Locate the cell with the specified text and output its [x, y] center coordinate. 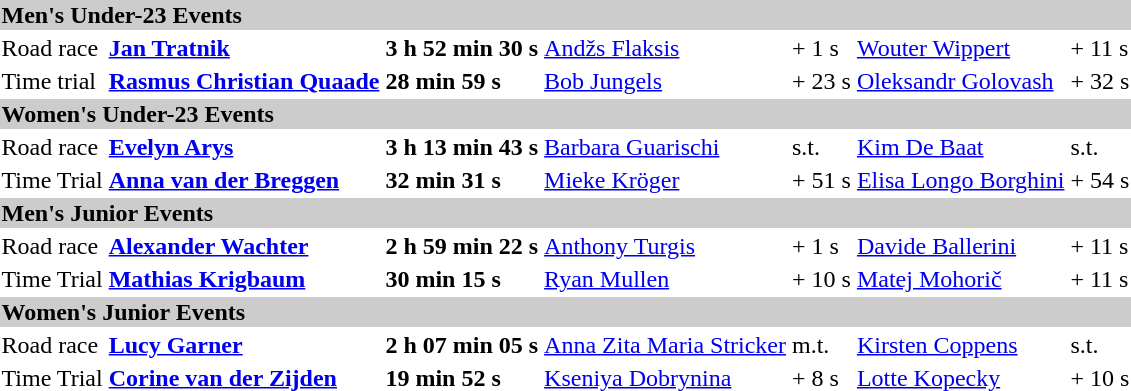
Bob Jungels [666, 81]
Davide Ballerini [960, 246]
Kirsten Coppens [960, 345]
Jan Tratnik [244, 48]
Rasmus Christian Quaade [244, 81]
m.t. [822, 345]
Alexander Wachter [244, 246]
28 min 59 s [462, 81]
32 min 31 s [462, 180]
Women's Under-23 Events [566, 114]
2 h 59 min 22 s [462, 246]
Lucy Garner [244, 345]
Men's Junior Events [566, 213]
Anthony Turgis [666, 246]
30 min 15 s [462, 279]
2 h 07 min 05 s [462, 345]
Anna van der Breggen [244, 180]
+ 23 s [822, 81]
Andžs Flaksis [666, 48]
Women's Junior Events [566, 312]
+ 32 s [1100, 81]
Elisa Longo Borghini [960, 180]
Anna Zita Maria Stricker [666, 345]
Ryan Mullen [666, 279]
Matej Mohorič [960, 279]
Wouter Wippert [960, 48]
Mathias Krigbaum [244, 279]
Evelyn Arys [244, 147]
3 h 52 min 30 s [462, 48]
Time trial [52, 81]
Barbara Guarischi [666, 147]
Mieke Kröger [666, 180]
+ 54 s [1100, 180]
Kim De Baat [960, 147]
+ 51 s [822, 180]
3 h 13 min 43 s [462, 147]
Men's Under-23 Events [566, 15]
+ 10 s [822, 279]
Oleksandr Golovash [960, 81]
